Identify which cell holds the provided text, then report its (x, y) central coordinate. 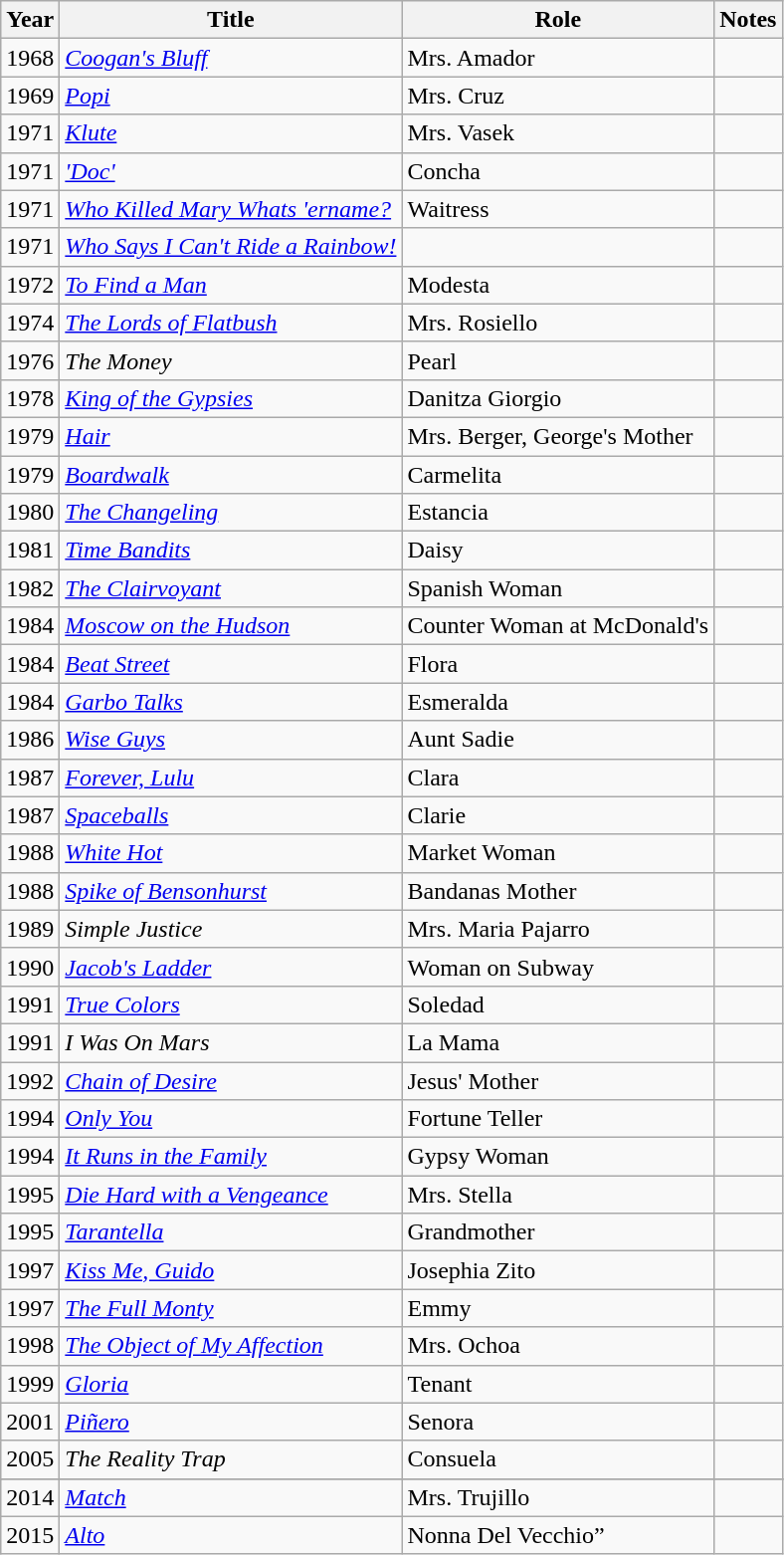
Mrs. Stella (558, 1195)
The Clairvoyant (231, 588)
Moscow on the Hudson (231, 626)
The Object of My Affection (231, 1346)
Year (30, 20)
Spaceballs (231, 815)
To Find a Man (231, 285)
Mrs. Maria Pajarro (558, 929)
Emmy (558, 1308)
Time Bandits (231, 551)
1968 (30, 58)
'Doc' (231, 171)
1976 (30, 360)
King of the Gypsies (231, 398)
Who Says I Can't Ride a Rainbow! (231, 247)
The Money (231, 360)
Nonna Del Vecchio” (558, 1535)
Garbo Talks (231, 702)
1986 (30, 740)
Clara (558, 777)
Grandmother (558, 1232)
Mrs. Rosiello (558, 323)
The Full Monty (231, 1308)
1978 (30, 398)
1969 (30, 96)
Tenant (558, 1384)
Soledad (558, 1004)
1998 (30, 1346)
The Lords of Flatbush (231, 323)
2005 (30, 1459)
I Was On Mars (231, 1042)
Modesta (558, 285)
Concha (558, 171)
Josephia Zito (558, 1270)
Piñero (231, 1422)
1972 (30, 285)
The Reality Trap (231, 1459)
Carmelita (558, 475)
Jesus' Mother (558, 1080)
1990 (30, 967)
The Changeling (231, 513)
Spike of Bensonhurst (231, 891)
Counter Woman at McDonald's (558, 626)
Mrs. Vasek (558, 133)
Woman on Subway (558, 967)
Consuela (558, 1459)
2014 (30, 1497)
Mrs. Cruz (558, 96)
Forever, Lulu (231, 777)
Senora (558, 1422)
Jacob's Ladder (231, 967)
Hair (231, 436)
Notes (748, 20)
1999 (30, 1384)
Alto (231, 1535)
Mrs. Trujillo (558, 1497)
Simple Justice (231, 929)
Coogan's Bluff (231, 58)
2001 (30, 1422)
White Hot (231, 853)
It Runs in the Family (231, 1157)
Boardwalk (231, 475)
Tarantella (231, 1232)
Clarie (558, 815)
Mrs. Ochoa (558, 1346)
Waitress (558, 209)
La Mama (558, 1042)
Market Woman (558, 853)
Popi (231, 96)
1992 (30, 1080)
Only You (231, 1119)
Beat Street (231, 664)
Gloria (231, 1384)
Estancia (558, 513)
Wise Guys (231, 740)
1982 (30, 588)
1980 (30, 513)
Daisy (558, 551)
Role (558, 20)
Match (231, 1497)
1974 (30, 323)
Mrs. Amador (558, 58)
Fortune Teller (558, 1119)
Chain of Desire (231, 1080)
Danitza Giorgio (558, 398)
Mrs. Berger, George's Mother (558, 436)
Aunt Sadie (558, 740)
Who Killed Mary Whats 'ername? (231, 209)
Flora (558, 664)
Klute (231, 133)
1989 (30, 929)
Spanish Woman (558, 588)
Bandanas Mother (558, 891)
True Colors (231, 1004)
Kiss Me, Guido (231, 1270)
2015 (30, 1535)
Title (231, 20)
1981 (30, 551)
Die Hard with a Vengeance (231, 1195)
Gypsy Woman (558, 1157)
Esmeralda (558, 702)
Pearl (558, 360)
